Find where the given text appears and provide that cell's center as [x, y] coordinate. 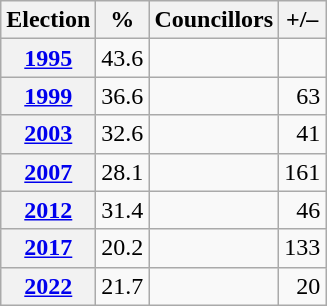
133 [302, 248]
161 [302, 172]
2017 [48, 248]
63 [302, 96]
31.4 [122, 210]
20.2 [122, 248]
Councillors [214, 20]
1995 [48, 58]
28.1 [122, 172]
20 [302, 286]
32.6 [122, 134]
36.6 [122, 96]
2003 [48, 134]
% [122, 20]
2007 [48, 172]
21.7 [122, 286]
2022 [48, 286]
41 [302, 134]
+/– [302, 20]
46 [302, 210]
2012 [48, 210]
Election [48, 20]
1999 [48, 96]
43.6 [122, 58]
